Provide the (x, y) coordinate of the cell's center where the given text is located.  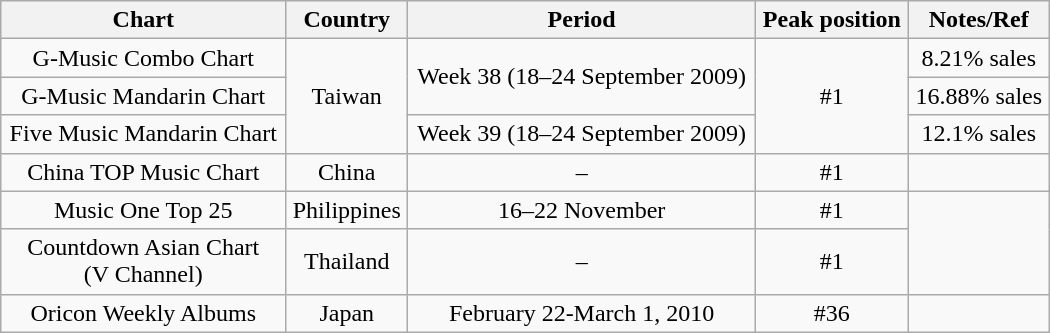
G-Music Combo Chart (144, 58)
Music One Top 25 (144, 210)
16–22 November (582, 210)
Taiwan (347, 96)
Peak position (832, 20)
China TOP Music Chart (144, 172)
February 22-March 1, 2010 (582, 313)
Period (582, 20)
Chart (144, 20)
Thailand (347, 262)
G-Music Mandarin Chart (144, 96)
12.1% sales (978, 134)
Notes/Ref (978, 20)
Five Music Mandarin Chart (144, 134)
Philippines (347, 210)
#36 (832, 313)
China (347, 172)
Japan (347, 313)
Week 39 (18–24 September 2009) (582, 134)
8.21% sales (978, 58)
16.88% sales (978, 96)
Countdown Asian Chart(V Channel) (144, 262)
Week 38 (18–24 September 2009) (582, 77)
Oricon Weekly Albums (144, 313)
Country (347, 20)
